Extract the [X, Y] coordinate from the center of the cell holding the provided text.  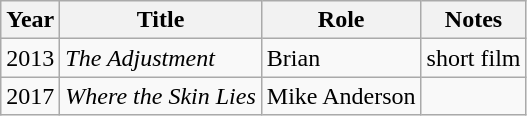
Title [160, 20]
2013 [30, 58]
Where the Skin Lies [160, 96]
Mike Anderson [341, 96]
Notes [474, 20]
Role [341, 20]
Brian [341, 58]
Year [30, 20]
short film [474, 58]
The Adjustment [160, 58]
2017 [30, 96]
